Return the (x, y) coordinate for the center point of the cell that contains the specified text.  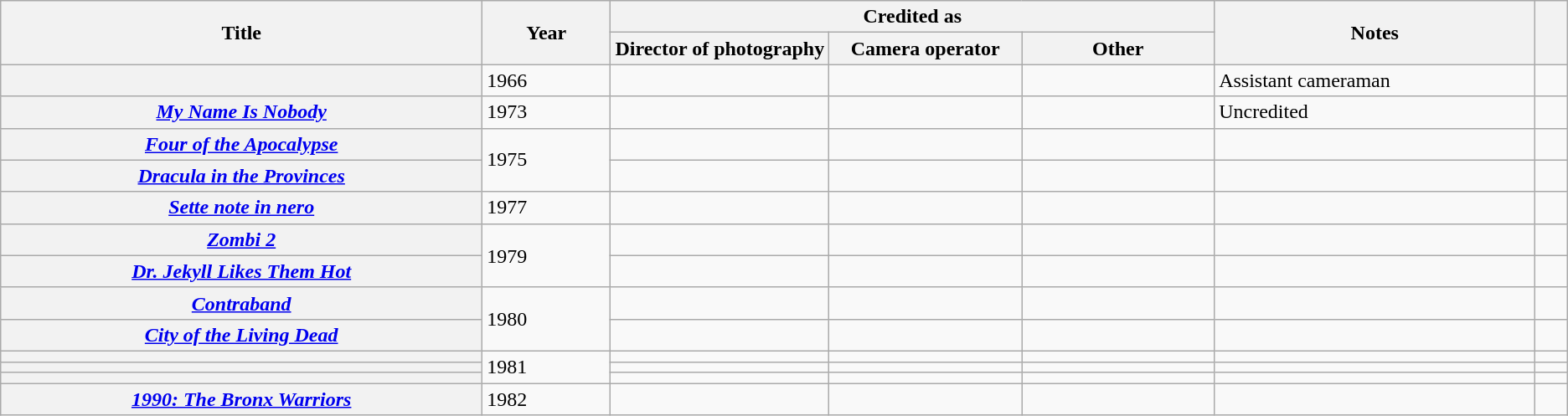
1979 (546, 255)
Zombi 2 (241, 239)
1977 (546, 208)
City of the Living Dead (241, 335)
Assistant cameraman (1375, 80)
1966 (546, 80)
1990: The Bronx Warriors (241, 399)
1975 (546, 160)
1980 (546, 319)
Contraband (241, 303)
Four of the Apocalypse (241, 144)
Sette note in nero (241, 208)
Dracula in the Provinces (241, 176)
Title (241, 33)
Camera operator (926, 49)
Credited as (913, 17)
1981 (546, 367)
1982 (546, 399)
1973 (546, 112)
Director of photography (720, 49)
Dr. Jekyll Likes Them Hot (241, 271)
Year (546, 33)
My Name Is Nobody (241, 112)
Uncredited (1375, 112)
Other (1118, 49)
Notes (1375, 33)
